Search for the cell housing the specified text and yield its [x, y] center coordinate. 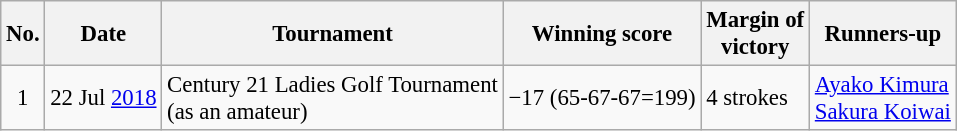
Tournament [332, 34]
4 strokes [756, 98]
Margin ofvictory [756, 34]
No. [23, 34]
Ayako Kimura Sakura Koiwai [884, 98]
Winning score [602, 34]
Century 21 Ladies Golf Tournament (as an amateur) [332, 98]
1 [23, 98]
Date [104, 34]
Runners-up [884, 34]
22 Jul 2018 [104, 98]
−17 (65-67-67=199) [602, 98]
